Extract the (X, Y) coordinate from the center of the cell holding the provided text.  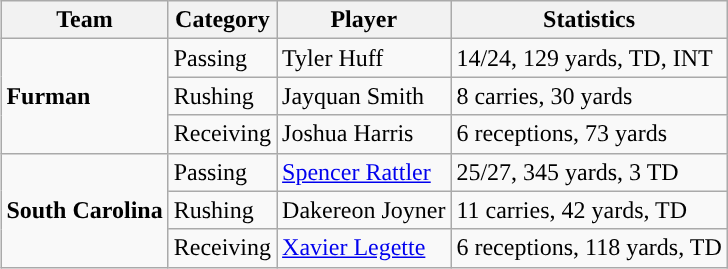
Joshua Harris (364, 134)
6 receptions, 73 yards (589, 134)
Xavier Legette (364, 248)
8 carries, 30 yards (589, 96)
Team (84, 20)
Player (364, 20)
25/27, 345 yards, 3 TD (589, 172)
6 receptions, 118 yards, TD (589, 248)
Category (222, 20)
14/24, 129 yards, TD, INT (589, 58)
South Carolina (84, 210)
Statistics (589, 20)
Spencer Rattler (364, 172)
Tyler Huff (364, 58)
Furman (84, 96)
11 carries, 42 yards, TD (589, 210)
Jayquan Smith (364, 96)
Dakereon Joyner (364, 210)
